Pinpoint the cell where the given text exists, returning its (X, Y) midpoint coordinate. 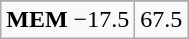
67.5 (162, 20)
MEM −17.5 (68, 20)
